Locate the cell with the specified text and output its (x, y) center coordinate. 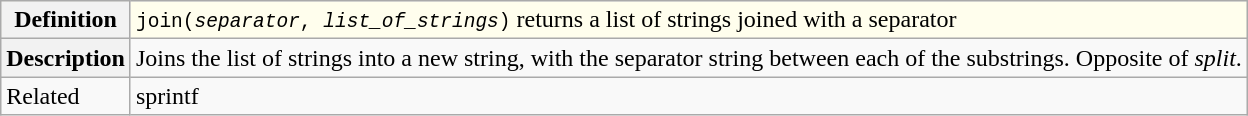
Related (66, 96)
join(separator, list_of_strings) returns a list of strings joined with a separator (688, 20)
Definition (66, 20)
Description (66, 58)
sprintf (688, 96)
Joins the list of strings into a new string, with the separator string between each of the substrings. Opposite of split. (688, 58)
